For the text-containing cell, return its midpoint in (X, Y) coordinate format. 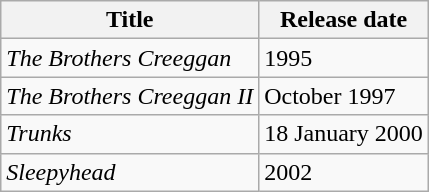
The Brothers Creeggan II (130, 96)
October 1997 (344, 96)
The Brothers Creeggan (130, 58)
Release date (344, 20)
Sleepyhead (130, 172)
18 January 2000 (344, 134)
1995 (344, 58)
Title (130, 20)
2002 (344, 172)
Trunks (130, 134)
